Search for the cell housing the specified text and yield its [X, Y] center coordinate. 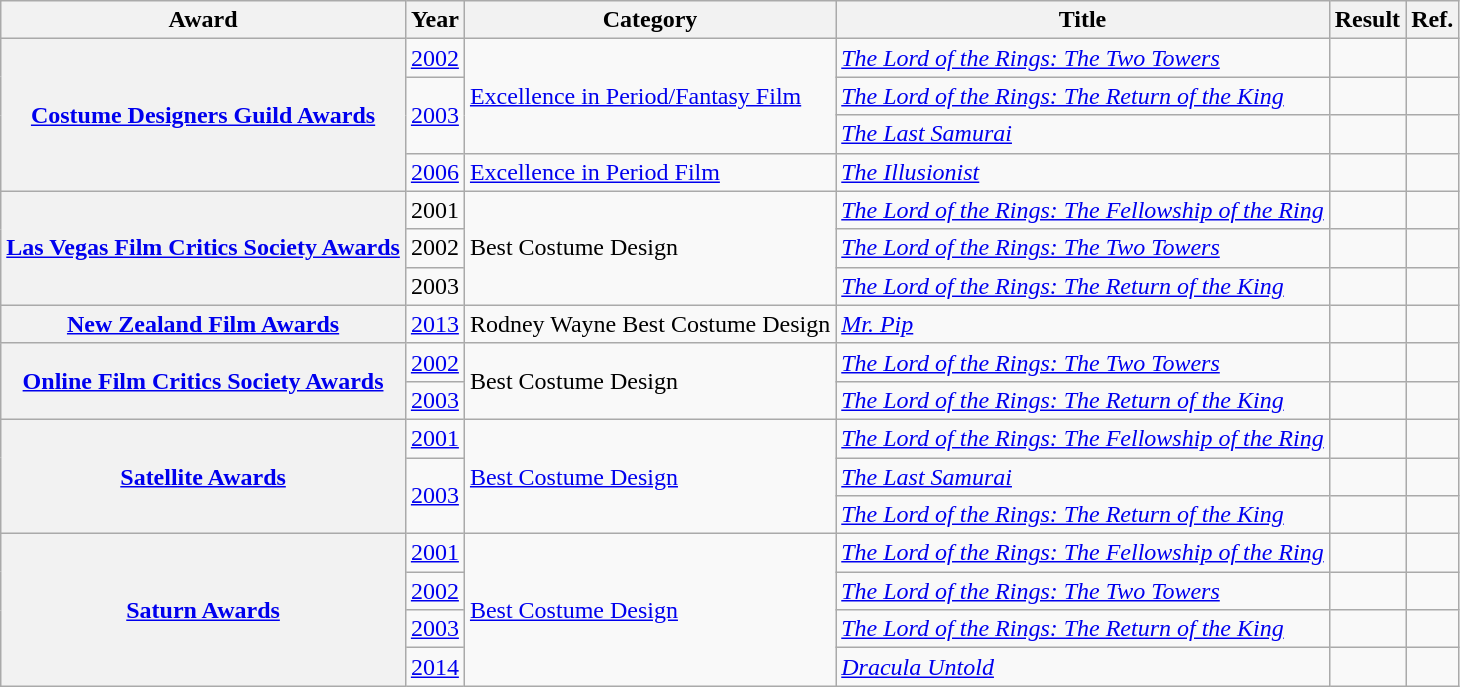
Dracula Untold [1083, 667]
2013 [434, 324]
Title [1083, 20]
2006 [434, 172]
Las Vegas Film Critics Society Awards [204, 248]
Online Film Critics Society Awards [204, 381]
The Illusionist [1083, 172]
Ref. [1432, 20]
New Zealand Film Awards [204, 324]
Excellence in Period/Fantasy Film [650, 96]
2014 [434, 667]
Saturn Awards [204, 610]
Satellite Awards [204, 476]
Year [434, 20]
Rodney Wayne Best Costume Design [650, 324]
Award [204, 20]
Category [650, 20]
Result [1367, 20]
Costume Designers Guild Awards [204, 115]
Excellence in Period Film [650, 172]
Mr. Pip [1083, 324]
